Pinpoint the cell where the given text exists, returning its (X, Y) midpoint coordinate. 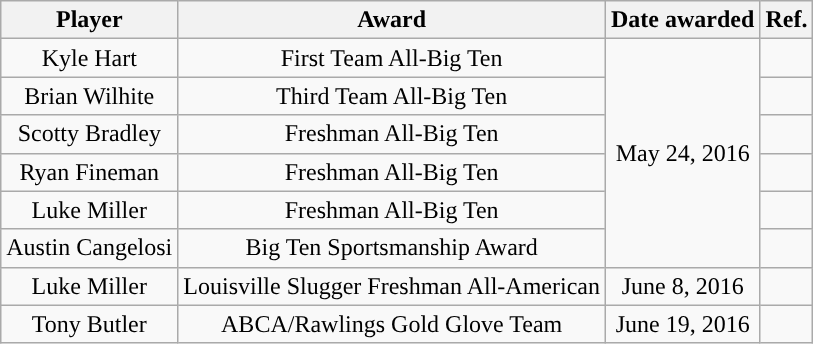
ABCA/Rawlings Gold Glove Team (392, 324)
June 8, 2016 (682, 286)
Ref. (786, 20)
Date awarded (682, 20)
May 24, 2016 (682, 153)
Third Team All-Big Ten (392, 96)
Austin Cangelosi (90, 248)
Brian Wilhite (90, 96)
First Team All-Big Ten (392, 58)
Kyle Hart (90, 58)
Ryan Fineman (90, 172)
June 19, 2016 (682, 324)
Louisville Slugger Freshman All-American (392, 286)
Award (392, 20)
Tony Butler (90, 324)
Player (90, 20)
Scotty Bradley (90, 134)
Big Ten Sportsmanship Award (392, 248)
